Return [X, Y] of the center of cell containing provided text 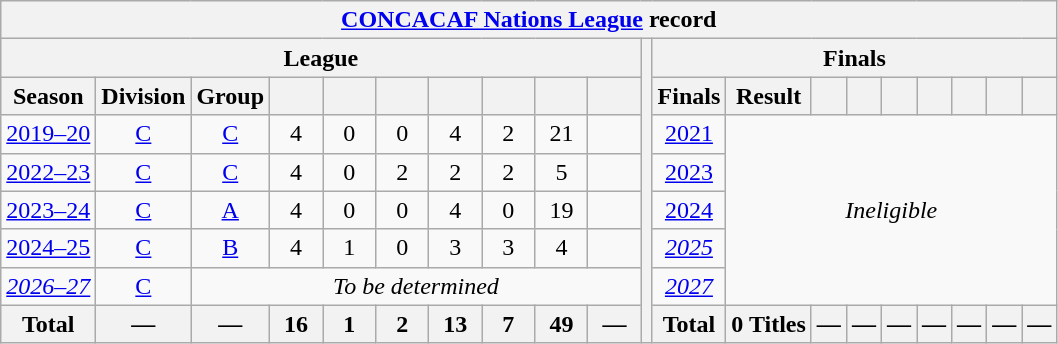
2023 [689, 172]
Division [144, 96]
A [230, 210]
19 [562, 210]
2021 [689, 134]
2026–27 [48, 286]
2027 [689, 286]
To be determined [416, 286]
2024–25 [48, 248]
0 Titles [769, 324]
Result [769, 96]
2023–24 [48, 210]
2024 [689, 210]
2022–23 [48, 172]
21 [562, 134]
League [321, 58]
13 [456, 324]
Season [48, 96]
Ineligible [892, 210]
5 [562, 172]
49 [562, 324]
16 [296, 324]
Group [230, 96]
7 [508, 324]
2025 [689, 248]
CONCACAF Nations League record [529, 20]
B [230, 248]
2019–20 [48, 134]
